Scan for the cell matching the given text and deliver its (x, y) coordinate at center. 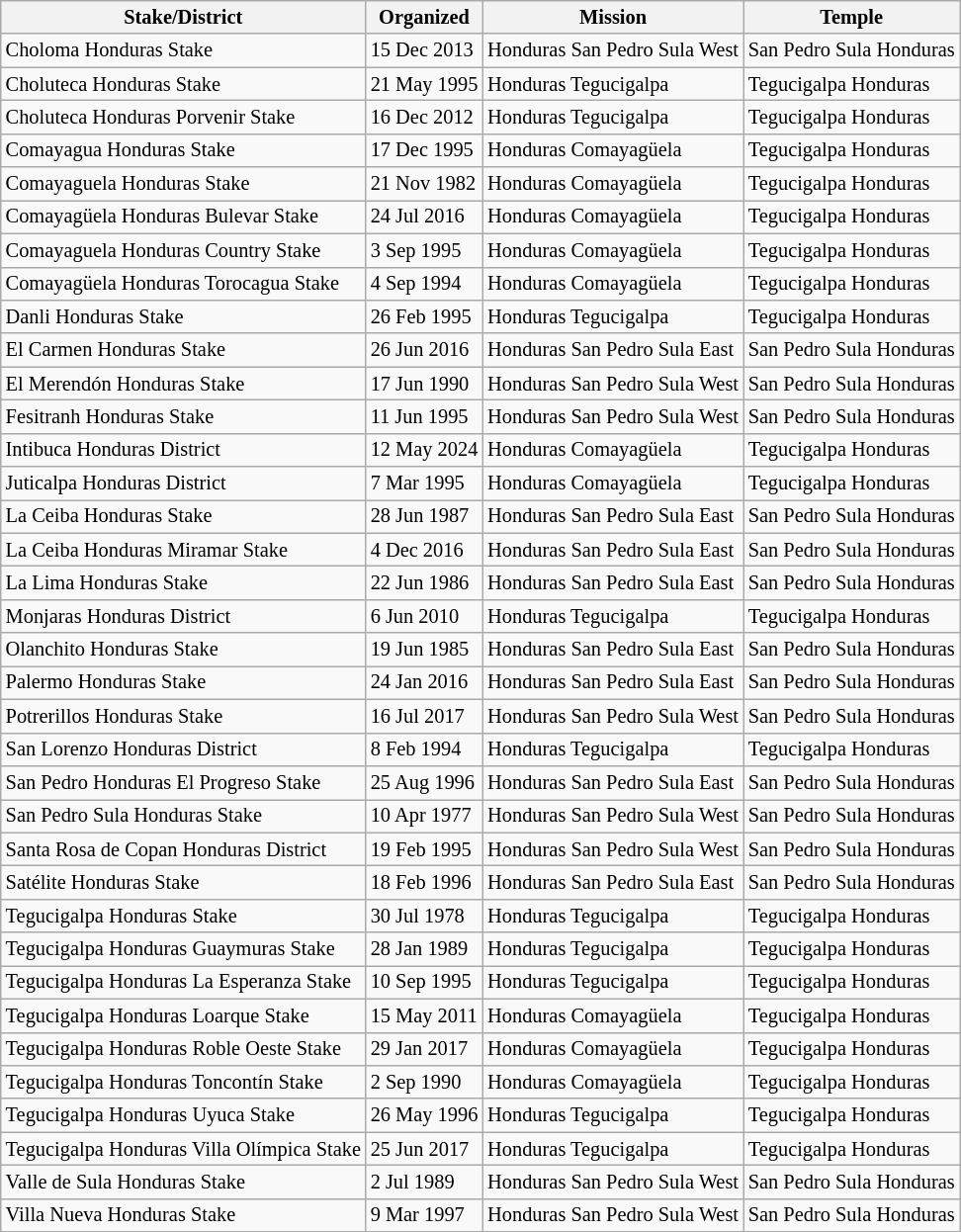
Tegucigalpa Honduras Roble Oeste Stake (184, 1049)
Santa Rosa de Copan Honduras District (184, 849)
30 Jul 1978 (424, 916)
Comayagüela Honduras Bulevar Stake (184, 217)
12 May 2024 (424, 450)
Tegucigalpa Honduras Villa Olímpica Stake (184, 1149)
11 Jun 1995 (424, 416)
San Pedro Honduras El Progreso Stake (184, 782)
La Ceiba Honduras Miramar Stake (184, 550)
Choloma Honduras Stake (184, 50)
6 Jun 2010 (424, 616)
17 Jun 1990 (424, 384)
Tegucigalpa Honduras Guaymuras Stake (184, 949)
Juticalpa Honduras District (184, 484)
Comayagüela Honduras Torocagua Stake (184, 284)
Organized (424, 17)
28 Jun 1987 (424, 516)
22 Jun 1986 (424, 582)
Danli Honduras Stake (184, 316)
Tegucigalpa Honduras La Esperanza Stake (184, 982)
25 Aug 1996 (424, 782)
4 Sep 1994 (424, 284)
17 Dec 1995 (424, 150)
Valle de Sula Honduras Stake (184, 1182)
26 Feb 1995 (424, 316)
19 Jun 1985 (424, 650)
2 Jul 1989 (424, 1182)
2 Sep 1990 (424, 1082)
El Merendón Honduras Stake (184, 384)
15 May 2011 (424, 1015)
Comayagua Honduras Stake (184, 150)
Satélite Honduras Stake (184, 882)
9 Mar 1997 (424, 1215)
16 Jul 2017 (424, 716)
La Lima Honduras Stake (184, 582)
15 Dec 2013 (424, 50)
Tegucigalpa Honduras Uyuca Stake (184, 1115)
Intibuca Honduras District (184, 450)
Fesitranh Honduras Stake (184, 416)
7 Mar 1995 (424, 484)
24 Jul 2016 (424, 217)
Palermo Honduras Stake (184, 682)
18 Feb 1996 (424, 882)
Tegucigalpa Honduras Toncontín Stake (184, 1082)
Tegucigalpa Honduras Stake (184, 916)
10 Sep 1995 (424, 982)
Olanchito Honduras Stake (184, 650)
Comayaguela Honduras Country Stake (184, 250)
24 Jan 2016 (424, 682)
21 May 1995 (424, 84)
Choluteca Honduras Porvenir Stake (184, 117)
La Ceiba Honduras Stake (184, 516)
16 Dec 2012 (424, 117)
Tegucigalpa Honduras Loarque Stake (184, 1015)
Temple (852, 17)
28 Jan 1989 (424, 949)
26 May 1996 (424, 1115)
10 Apr 1977 (424, 816)
Choluteca Honduras Stake (184, 84)
4 Dec 2016 (424, 550)
San Pedro Sula Honduras Stake (184, 816)
26 Jun 2016 (424, 350)
Villa Nueva Honduras Stake (184, 1215)
19 Feb 1995 (424, 849)
Potrerillos Honduras Stake (184, 716)
Comayaguela Honduras Stake (184, 184)
Monjaras Honduras District (184, 616)
3 Sep 1995 (424, 250)
El Carmen Honduras Stake (184, 350)
Stake/District (184, 17)
8 Feb 1994 (424, 749)
29 Jan 2017 (424, 1049)
25 Jun 2017 (424, 1149)
Mission (613, 17)
San Lorenzo Honduras District (184, 749)
21 Nov 1982 (424, 184)
